Capture the cell that displays the provided text and extract its [X, Y] central coordinate. 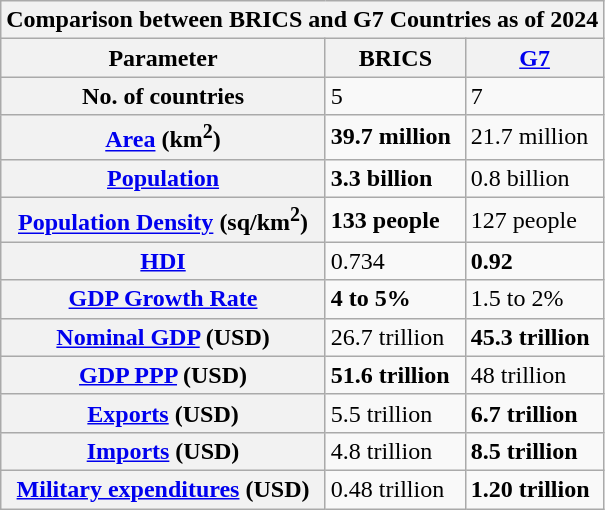
21.7 million [534, 138]
Area (km2) [164, 138]
5 [395, 96]
Parameter [164, 58]
0.48 trillion [395, 489]
0.8 billion [534, 178]
Military expenditures (USD) [164, 489]
Population Density (sq/km2) [164, 220]
0.92 [534, 261]
Nominal GDP (USD) [164, 337]
4.8 trillion [395, 451]
Comparison between BRICS and G7 Countries as of 2024 [302, 20]
GDP PPP (USD) [164, 375]
BRICS [395, 58]
133 people [395, 220]
0.734 [395, 261]
No. of countries [164, 96]
51.6 trillion [395, 375]
3.3 billion [395, 178]
127 people [534, 220]
5.5 trillion [395, 413]
6.7 trillion [534, 413]
26.7 trillion [395, 337]
8.5 trillion [534, 451]
Imports (USD) [164, 451]
7 [534, 96]
1.5 to 2% [534, 299]
Exports (USD) [164, 413]
48 trillion [534, 375]
G7 [534, 58]
4 to 5% [395, 299]
Population [164, 178]
GDP Growth Rate [164, 299]
1.20 trillion [534, 489]
HDI [164, 261]
45.3 trillion [534, 337]
39.7 million [395, 138]
